Search for the cell housing the specified text and yield its [x, y] center coordinate. 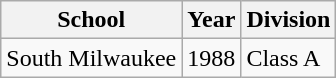
South Milwaukee [92, 58]
Division [288, 20]
1988 [212, 58]
Year [212, 20]
School [92, 20]
Class A [288, 58]
